Capture the cell that displays the provided text and extract its [X, Y] central coordinate. 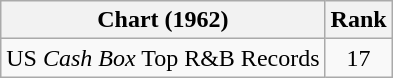
Chart (1962) [163, 20]
17 [358, 58]
Rank [358, 20]
US Cash Box Top R&B Records [163, 58]
